Provide the (x, y) coordinate of the cell's center where the given text is located.  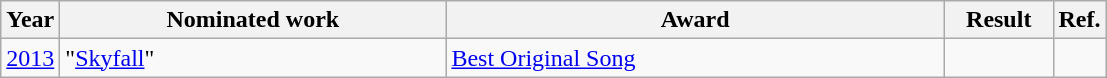
Best Original Song (696, 58)
Award (696, 20)
"Skyfall" (253, 58)
Ref. (1080, 20)
Nominated work (253, 20)
Year (30, 20)
2013 (30, 58)
Result (998, 20)
